Locate the cell with the specified text and output its (x, y) center coordinate. 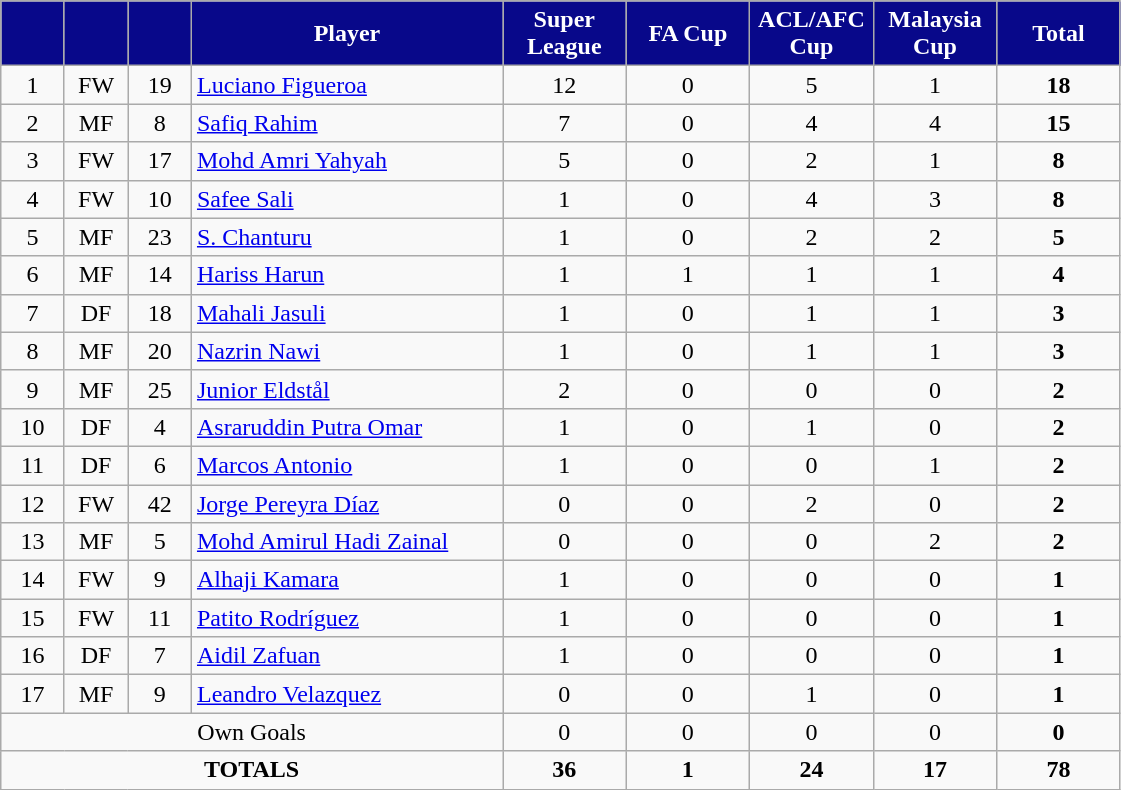
20 (160, 351)
Own Goals (252, 732)
Mohd Amri Yahyah (346, 161)
Player (346, 34)
36 (564, 770)
Aidil Zafuan (346, 656)
78 (1059, 770)
S. Chanturu (346, 237)
Jorge Pereyra Díaz (346, 503)
TOTALS (252, 770)
16 (33, 656)
24 (812, 770)
Alhaji Kamara (346, 580)
Super League (564, 34)
Luciano Figueroa (346, 85)
Patito Rodríguez (346, 618)
FA Cup (688, 34)
23 (160, 237)
Mohd Amirul Hadi Zainal (346, 542)
Leandro Velazquez (346, 694)
Malaysia Cup (935, 34)
ACL/AFC Cup (812, 34)
25 (160, 389)
Total (1059, 34)
42 (160, 503)
Marcos Antonio (346, 465)
Asraruddin Putra Omar (346, 427)
Hariss Harun (346, 275)
Nazrin Nawi (346, 351)
Junior Eldstål (346, 389)
19 (160, 85)
Safee Sali (346, 199)
Safiq Rahim (346, 123)
13 (33, 542)
Mahali Jasuli (346, 313)
